Extract the (x, y) coordinate from the center of the cell holding the provided text.  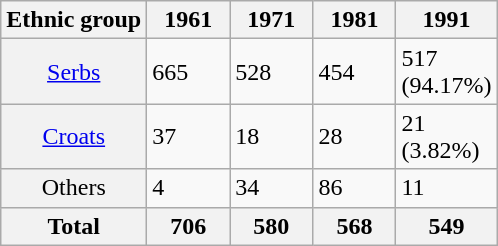
1961 (188, 20)
517 (94.17%) (446, 72)
86 (354, 188)
Croats (74, 136)
706 (188, 226)
454 (354, 72)
34 (272, 188)
11 (446, 188)
528 (272, 72)
18 (272, 136)
665 (188, 72)
1971 (272, 20)
28 (354, 136)
568 (354, 226)
1981 (354, 20)
37 (188, 136)
4 (188, 188)
549 (446, 226)
Others (74, 188)
580 (272, 226)
1991 (446, 20)
Ethnic group (74, 20)
Total (74, 226)
Serbs (74, 72)
21 (3.82%) (446, 136)
